Capture the cell that displays the provided text and extract its (x, y) central coordinate. 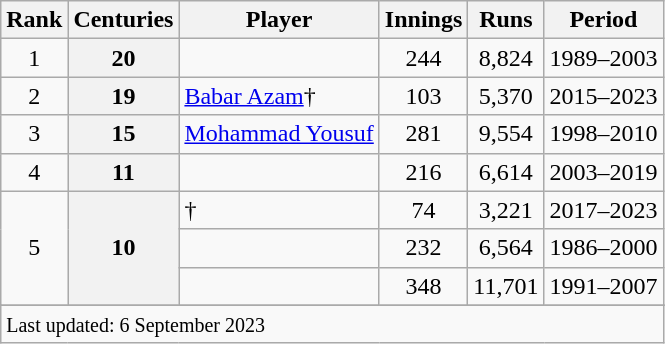
15 (124, 134)
1 (34, 58)
6,614 (506, 172)
Innings (423, 20)
74 (423, 210)
20 (124, 58)
216 (423, 172)
6,564 (506, 248)
11,701 (506, 286)
Last updated: 6 September 2023 (332, 324)
Mohammad Yousuf (279, 134)
1989–2003 (604, 58)
244 (423, 58)
10 (124, 248)
103 (423, 96)
5 (34, 248)
Rank (34, 20)
1986–2000 (604, 248)
Babar Azam† (279, 96)
1998–2010 (604, 134)
2003–2019 (604, 172)
8,824 (506, 58)
3,221 (506, 210)
232 (423, 248)
348 (423, 286)
281 (423, 134)
9,554 (506, 134)
19 (124, 96)
2 (34, 96)
Period (604, 20)
4 (34, 172)
2015–2023 (604, 96)
Centuries (124, 20)
2017–2023 (604, 210)
† (279, 210)
5,370 (506, 96)
11 (124, 172)
Player (279, 20)
Runs (506, 20)
1991–2007 (604, 286)
3 (34, 134)
